Scan for the cell matching the given text and deliver its (x, y) coordinate at center. 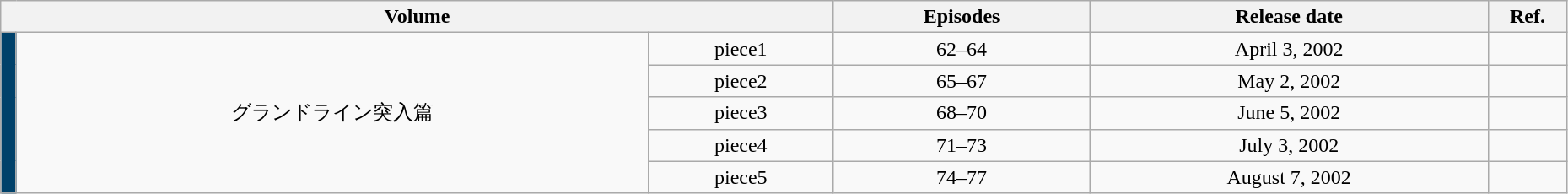
May 2, 2002 (1289, 81)
July 3, 2002 (1289, 145)
Ref. (1528, 17)
piece4 (741, 145)
62–64 (962, 49)
piece5 (741, 177)
August 7, 2002 (1289, 177)
Episodes (962, 17)
Release date (1289, 17)
68–70 (962, 113)
65–67 (962, 81)
71–73 (962, 145)
Volume (417, 17)
piece3 (741, 113)
June 5, 2002 (1289, 113)
piece2 (741, 81)
74–77 (962, 177)
piece1 (741, 49)
グランドライン突入篇 (332, 113)
April 3, 2002 (1289, 49)
